Pinpoint the cell where the given text exists, returning its (x, y) midpoint coordinate. 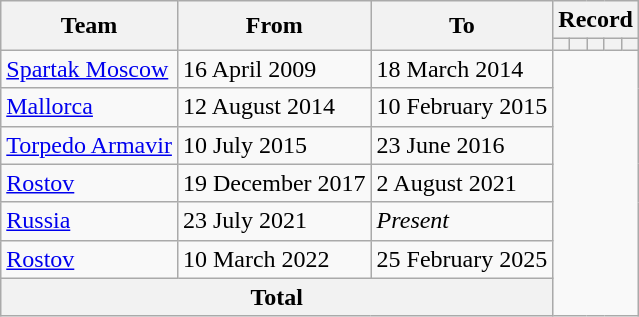
10 March 2022 (274, 259)
Mallorca (90, 107)
12 August 2014 (274, 107)
16 April 2009 (274, 69)
Total (277, 297)
Team (90, 26)
10 February 2015 (462, 107)
23 July 2021 (274, 221)
Russia (90, 221)
25 February 2025 (462, 259)
19 December 2017 (274, 183)
From (274, 26)
10 July 2015 (274, 145)
18 March 2014 (462, 69)
Record (596, 20)
Spartak Moscow (90, 69)
23 June 2016 (462, 145)
Torpedo Armavir (90, 145)
Present (462, 221)
To (462, 26)
2 August 2021 (462, 183)
